Return the (X, Y) coordinate for the center point of the cell that contains the specified text.  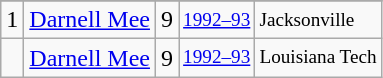
Jacksonville (318, 20)
Louisiana Tech (318, 58)
1 (12, 20)
